From the cell containing the given text, extract its center point as [x, y] coordinate. 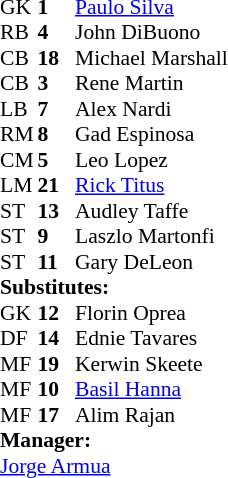
12 [57, 313]
Rene Martin [152, 83]
RB [19, 33]
Audley Taffe [152, 211]
Basil Hanna [152, 389]
John DiBuono [152, 33]
13 [57, 211]
Alim Rajan [152, 415]
Kerwin Skeete [152, 364]
Substitutes: [114, 287]
8 [57, 135]
14 [57, 339]
LM [19, 185]
LB [19, 109]
Gary DeLeon [152, 262]
5 [57, 160]
Alex Nardi [152, 109]
DF [19, 339]
17 [57, 415]
Manager: [114, 441]
Laszlo Martonfi [152, 237]
Ednie Tavares [152, 339]
Michael Marshall [152, 58]
Florin Oprea [152, 313]
4 [57, 33]
GK [19, 313]
21 [57, 185]
Gad Espinosa [152, 135]
10 [57, 389]
18 [57, 58]
Leo Lopez [152, 160]
3 [57, 83]
7 [57, 109]
19 [57, 364]
CM [19, 160]
Rick Titus [152, 185]
9 [57, 237]
RM [19, 135]
11 [57, 262]
